Extract the [x, y] coordinate from the center of the cell holding the provided text.  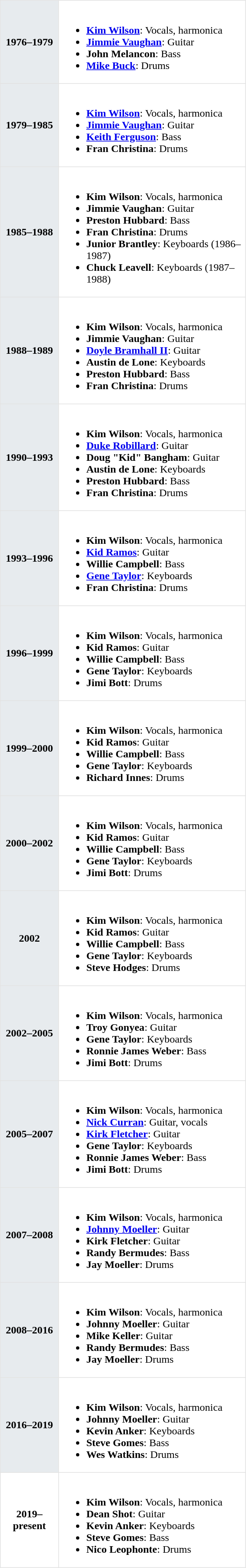
1990–1993 [30, 457]
Kim Wilson: Vocals, harmonicaKid Ramos: GuitarWillie Campbell: BassGene Taylor: KeyboardsSteve Hodges: Drums [152, 938]
1988–1989 [30, 350]
1976–1979 [30, 42]
Kim Wilson: Vocals, harmonicaJohnny Moeller: GuitarMike Keller: GuitarRandy Bermudes: BassJay Moeller: Drums [152, 1330]
Kim Wilson: Vocals, harmonicaKid Ramos: GuitarWillie Campbell: BassGene Taylor: KeyboardsRichard Innes: Drums [152, 748]
2008–2016 [30, 1330]
1999–2000 [30, 748]
Kim Wilson: Vocals, harmonicaDuke Robillard: GuitarDoug "Kid" Bangham: GuitarAustin de Lone: KeyboardsPreston Hubbard: BassFran Christina: Drums [152, 457]
Kim Wilson: Vocals, harmonicaKid Ramos: GuitarWillie Campbell: BassGene Taylor: KeyboardsFran Christina: Drums [152, 558]
1985–1988 [30, 232]
Kim Wilson: Vocals, harmonicaNick Curran: Guitar, vocalsKirk Fletcher: GuitarGene Taylor: KeyboardsRonnie James Weber: BassJimi Bott: Drums [152, 1134]
2002 [30, 938]
Kim Wilson: Vocals, harmonicaJimmie Vaughan: GuitarKeith Ferguson: BassFran Christina: Drums [152, 125]
Kim Wilson: Vocals, harmonicaJohnny Moeller: GuitarKevin Anker: KeyboardsSteve Gomes: BassWes Watkins: Drums [152, 1425]
Kim Wilson: Vocals, harmonicaDean Shot: GuitarKevin Anker: KeyboardsSteve Gomes: BassNico Leophonte: Drums [152, 1520]
2002–2005 [30, 1033]
2005–2007 [30, 1134]
2016–2019 [30, 1425]
1996–1999 [30, 653]
Kim Wilson: Vocals, harmonicaTroy Gonyea: GuitarGene Taylor: KeyboardsRonnie James Weber: BassJimi Bott: Drums [152, 1033]
Kim Wilson: Vocals, harmonicaJohnny Moeller: GuitarKirk Fletcher: GuitarRandy Bermudes: BassJay Moeller: Drums [152, 1235]
2007–2008 [30, 1235]
Kim Wilson: Vocals, harmonicaJimmie Vaughan: GuitarDoyle Bramhall II: GuitarAustin de Lone: KeyboardsPreston Hubbard: BassFran Christina: Drums [152, 350]
2019–present [30, 1520]
1979–1985 [30, 125]
2000–2002 [30, 843]
1993–1996 [30, 558]
Kim Wilson: Vocals, harmonicaJimmie Vaughan: GuitarJohn Melancon: BassMike Buck: Drums [152, 42]
